Determine the (X, Y) coordinate at the center of the cell enclosing the given text.  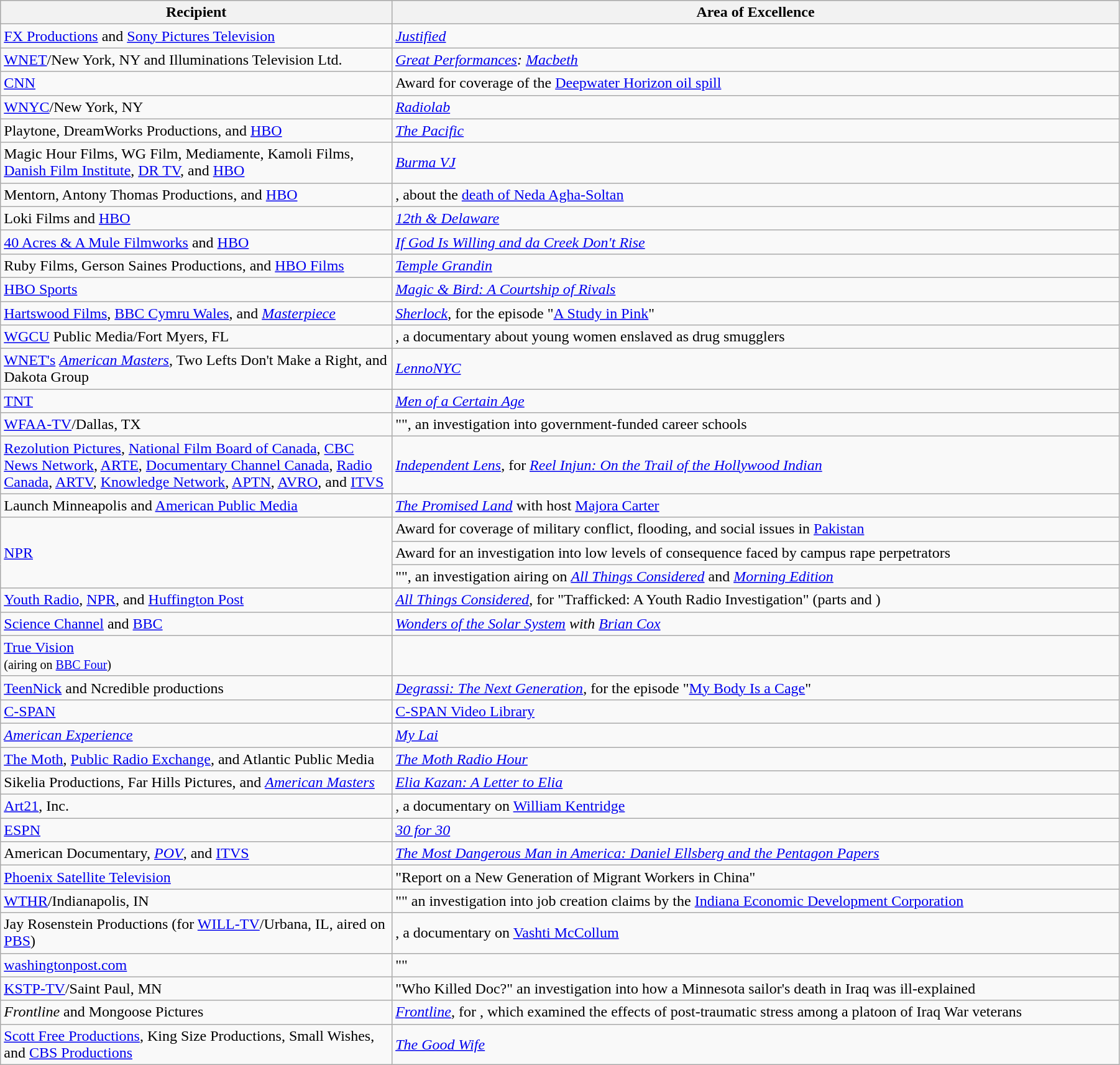
"" an investigation into job creation claims by the Indiana Economic Development Corporation (756, 901)
The Most Dangerous Man in America: Daniel Ellsberg and the Pentagon Papers (756, 854)
"Who Killed Doc?" an investigation into how a Minnesota sailor's death in Iraq was ill-explained (756, 989)
My Lai (756, 735)
"" (756, 965)
Wonders of the Solar System with Brian Cox (756, 624)
All Things Considered, for "Trafficked: A Youth Radio Investigation" (parts and ) (756, 600)
Elia Kazan: A Letter to Elia (756, 783)
TNT (196, 401)
Youth Radio, NPR, and Huffington Post (196, 600)
Area of Excellence (756, 12)
Science Channel and BBC (196, 624)
Jay Rosenstein Productions (for WILL-TV/Urbana, IL, aired on PBS) (196, 933)
NPR (196, 553)
Loki Films and HBO (196, 218)
WTHR/Indianapolis, IN (196, 901)
WNET/New York, NY and Illuminations Television Ltd. (196, 60)
Award for an investigation into low levels of consequence faced by campus rape perpetrators (756, 553)
LennoNYC (756, 369)
Radiolab (756, 107)
Great Performances: Macbeth (756, 60)
The Promised Land with host Majora Carter (756, 505)
Playtone, DreamWorks Productions, and HBO (196, 131)
Men of a Certain Age (756, 401)
Art21, Inc. (196, 806)
The Moth, Public Radio Exchange, and Atlantic Public Media (196, 759)
Magic & Bird: A Courtship of Rivals (756, 289)
Ruby Films, Gerson Saines Productions, and HBO Films (196, 265)
ESPN (196, 830)
Independent Lens, for Reel Injun: On the Trail of the Hollywood Indian (756, 465)
Scott Free Productions, King Size Productions, Small Wishes, and CBS Productions (196, 1044)
"", an investigation airing on All Things Considered and Morning Edition (756, 576)
Phoenix Satellite Television (196, 877)
Award for coverage of military conflict, flooding, and social issues in Pakistan (756, 529)
, a documentary on William Kentridge (756, 806)
Burma VJ (756, 163)
American Documentary, POV, and ITVS (196, 854)
KSTP-TV/Saint Paul, MN (196, 989)
Frontline and Mongoose Pictures (196, 1012)
Mentorn, Antony Thomas Productions, and HBO (196, 195)
12th & Delaware (756, 218)
Frontline, for , which examined the effects of post-traumatic stress among a platoon of Iraq War veterans (756, 1012)
, a documentary on Vashti McCollum (756, 933)
TeenNick and Ncredible productions (196, 688)
, about the death of Neda Agha-Soltan (756, 195)
washingtonpost.com (196, 965)
Degrassi: The Next Generation, for the episode "My Body Is a Cage" (756, 688)
WGCU Public Media/Fort Myers, FL (196, 337)
Temple Grandin (756, 265)
, a documentary about young women enslaved as drug smugglers (756, 337)
C-SPAN Video Library (756, 711)
WNET's American Masters, Two Lefts Don't Make a Right, and Dakota Group (196, 369)
HBO Sports (196, 289)
"", an investigation into government-funded career schools (756, 425)
If God Is Willing and da Creek Don't Rise (756, 242)
30 for 30 (756, 830)
Award for coverage of the Deepwater Horizon oil spill (756, 83)
The Good Wife (756, 1044)
American Experience (196, 735)
C-SPAN (196, 711)
The Moth Radio Hour (756, 759)
WFAA-TV/Dallas, TX (196, 425)
True Vision(airing on BBC Four) (196, 655)
Sherlock, for the episode "A Study in Pink" (756, 313)
The Pacific (756, 131)
Recipient (196, 12)
40 Acres & A Mule Filmworks and HBO (196, 242)
Hartswood Films, BBC Cymru Wales, and Masterpiece (196, 313)
Sikelia Productions, Far Hills Pictures, and American Masters (196, 783)
CNN (196, 83)
"Report on a New Generation of Migrant Workers in China" (756, 877)
Launch Minneapolis and American Public Media (196, 505)
Magic Hour Films, WG Film, Mediamente, Kamoli Films, Danish Film Institute, DR TV, and HBO (196, 163)
Justified (756, 36)
FX Productions and Sony Pictures Television (196, 36)
WNYC/New York, NY (196, 107)
